Capture the cell that displays the provided text and extract its (X, Y) central coordinate. 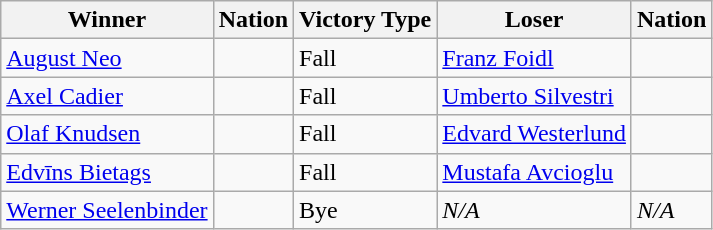
Olaf Knudsen (107, 134)
Umberto Silvestri (534, 96)
Mustafa Avcioglu (534, 172)
Winner (107, 20)
Werner Seelenbinder (107, 210)
Axel Cadier (107, 96)
August Neo (107, 58)
Loser (534, 20)
Edvīns Bietags (107, 172)
Victory Type (366, 20)
Franz Foidl (534, 58)
Edvard Westerlund (534, 134)
Bye (366, 210)
